Detect which cell encompasses the target text, then output its [x, y] center coordinate. 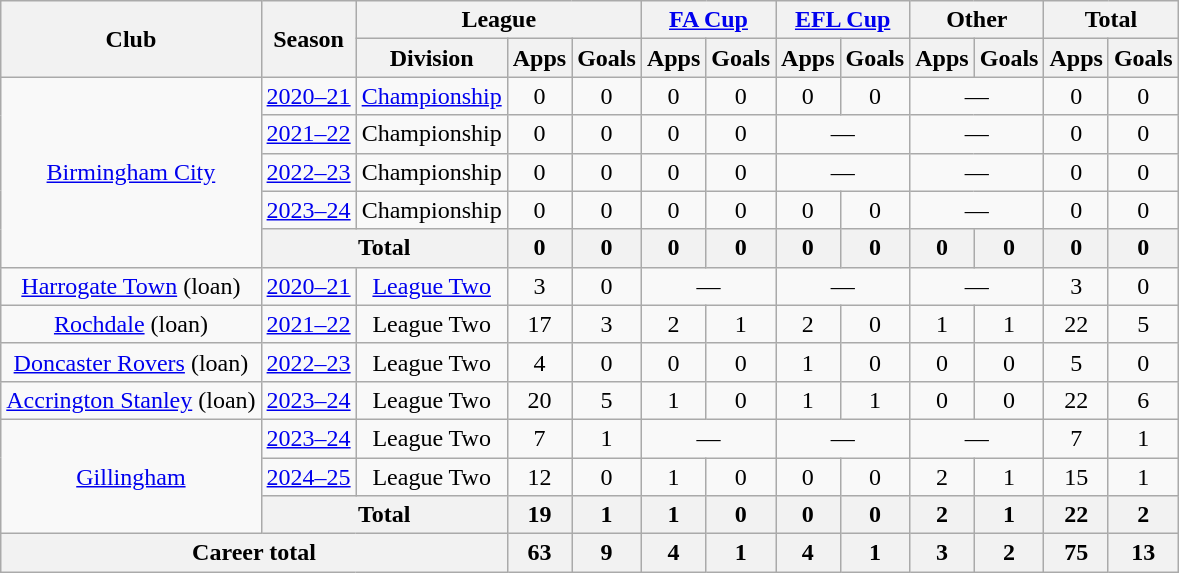
13 [1143, 553]
Birmingham City [131, 172]
2024–25 [308, 477]
9 [607, 553]
FA Cup [708, 20]
Club [131, 39]
19 [539, 515]
Gillingham [131, 476]
Division [432, 58]
63 [539, 553]
EFL Cup [843, 20]
Rochdale (loan) [131, 324]
Other [977, 20]
20 [539, 400]
Season [308, 39]
6 [1143, 400]
15 [1076, 477]
Accrington Stanley (loan) [131, 400]
Career total [254, 553]
12 [539, 477]
League [498, 20]
Doncaster Rovers (loan) [131, 362]
17 [539, 324]
Harrogate Town (loan) [131, 286]
75 [1076, 553]
